Identify which cell holds the provided text, then report its [x, y] central coordinate. 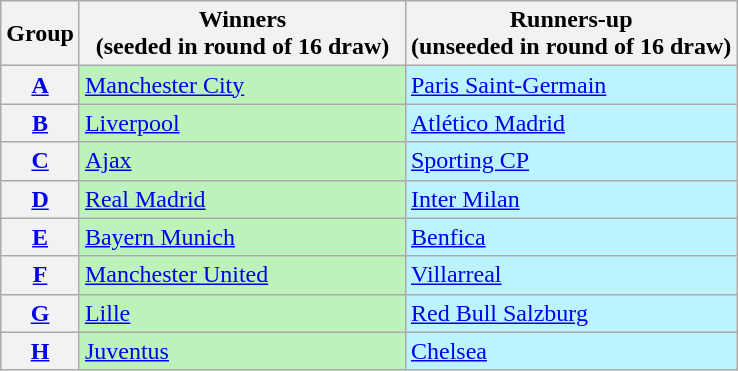
Runners-up(unseeded in round of 16 draw) [570, 34]
Group [40, 34]
Atlético Madrid [570, 123]
Lille [242, 313]
Juventus [242, 351]
Sporting CP [570, 161]
Manchester City [242, 85]
Inter Milan [570, 199]
Paris Saint-Germain [570, 85]
Bayern Munich [242, 237]
F [40, 275]
Manchester United [242, 275]
Chelsea [570, 351]
Benfica [570, 237]
Winners(seeded in round of 16 draw) [242, 34]
Liverpool [242, 123]
Villarreal [570, 275]
D [40, 199]
E [40, 237]
H [40, 351]
Ajax [242, 161]
B [40, 123]
G [40, 313]
Real Madrid [242, 199]
C [40, 161]
A [40, 85]
Red Bull Salzburg [570, 313]
